Search for the cell housing the specified text and yield its [X, Y] center coordinate. 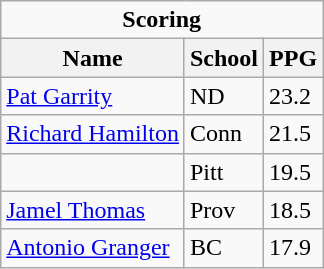
Prov [224, 210]
Jamel Thomas [93, 210]
Name [93, 58]
21.5 [294, 134]
Scoring [162, 20]
17.9 [294, 248]
19.5 [294, 172]
Pat Garrity [93, 96]
School [224, 58]
18.5 [294, 210]
Pitt [224, 172]
ND [224, 96]
Antonio Granger [93, 248]
Conn [224, 134]
Richard Hamilton [93, 134]
BC [224, 248]
23.2 [294, 96]
PPG [294, 58]
